Return (X, Y) of the center of cell containing provided text 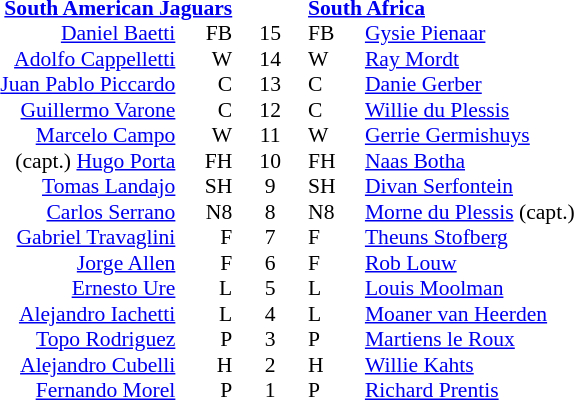
2 (270, 365)
7 (270, 237)
11 (270, 135)
6 (270, 263)
8 (270, 212)
10 (270, 161)
12 (270, 110)
14 (270, 59)
3 (270, 339)
9 (270, 187)
5 (270, 289)
15 (270, 33)
4 (270, 314)
13 (270, 85)
